From the cell containing the given text, extract its center point as [x, y] coordinate. 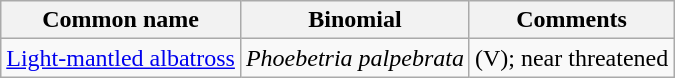
(V); near threatened [571, 58]
Phoebetria palpebrata [354, 58]
Light-mantled albatross [121, 58]
Binomial [354, 20]
Comments [571, 20]
Common name [121, 20]
